Return the (x, y) coordinate for the center point of the cell that contains the specified text.  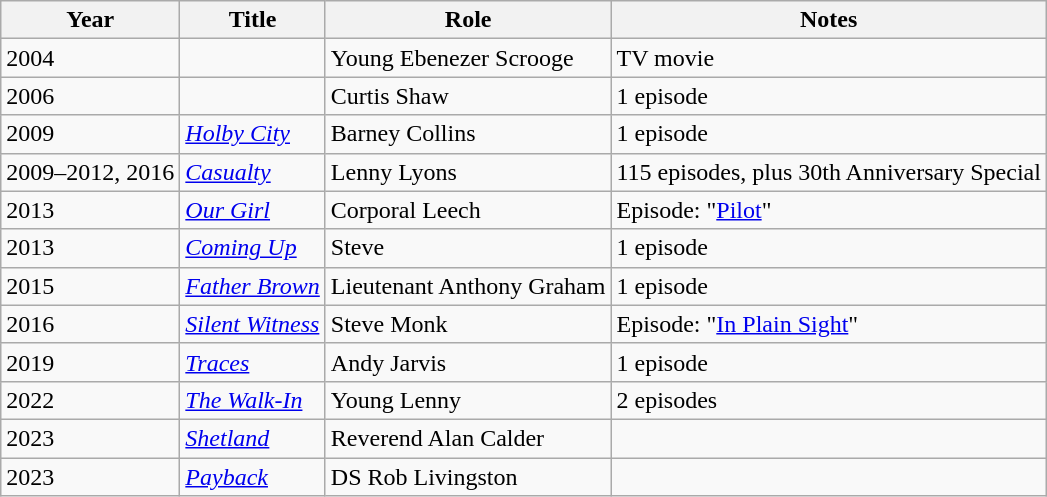
Andy Jarvis (468, 362)
Casualty (253, 172)
Lieutenant Anthony Graham (468, 286)
Holby City (253, 134)
The Walk-In (253, 400)
Young Ebenezer Scrooge (468, 58)
2016 (90, 324)
Episode: "In Plain Sight" (828, 324)
2009 (90, 134)
Reverend Alan Calder (468, 438)
Corporal Leech (468, 210)
Shetland (253, 438)
2022 (90, 400)
DS Rob Livingston (468, 477)
TV movie (828, 58)
Father Brown (253, 286)
2009–2012, 2016 (90, 172)
Young Lenny (468, 400)
2019 (90, 362)
Episode: "Pilot" (828, 210)
Title (253, 20)
Silent Witness (253, 324)
2 episodes (828, 400)
Traces (253, 362)
115 episodes, plus 30th Anniversary Special (828, 172)
Notes (828, 20)
2015 (90, 286)
Payback (253, 477)
Steve (468, 248)
2004 (90, 58)
Lenny Lyons (468, 172)
Curtis Shaw (468, 96)
Steve Monk (468, 324)
2006 (90, 96)
Role (468, 20)
Barney Collins (468, 134)
Coming Up (253, 248)
Year (90, 20)
Our Girl (253, 210)
